Capture the cell that displays the provided text and extract its [X, Y] central coordinate. 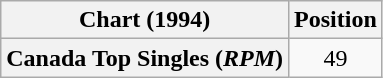
49 [336, 58]
Position [336, 20]
Canada Top Singles (RPM) [145, 58]
Chart (1994) [145, 20]
